From the cell containing the given text, extract its center point as [X, Y] coordinate. 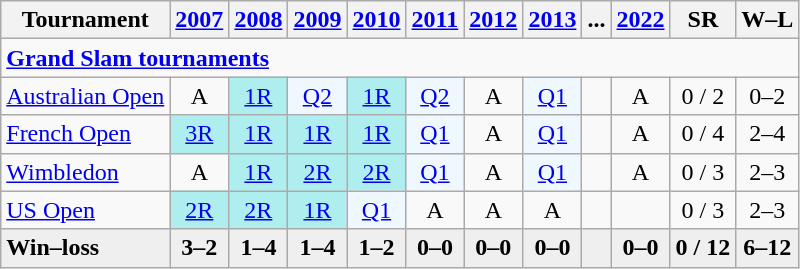
2009 [318, 20]
... [596, 20]
2007 [200, 20]
1–2 [376, 248]
2011 [435, 20]
French Open [86, 134]
2022 [640, 20]
0 / 4 [703, 134]
3–2 [200, 248]
W–L [768, 20]
2008 [258, 20]
6–12 [768, 248]
Win–loss [86, 248]
Tournament [86, 20]
2010 [376, 20]
0 / 12 [703, 248]
US Open [86, 210]
2013 [552, 20]
Grand Slam tournaments [400, 58]
Australian Open [86, 96]
2–4 [768, 134]
3R [200, 134]
2012 [494, 20]
Wimbledon [86, 172]
0–2 [768, 96]
0 / 2 [703, 96]
SR [703, 20]
